Return the (x, y) coordinate for the center point of the cell that contains the specified text.  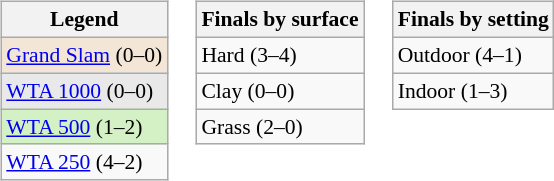
Grass (2–0) (280, 127)
Hard (3–4) (280, 55)
Clay (0–0) (280, 91)
Outdoor (4–1) (474, 55)
Grand Slam (0–0) (84, 55)
WTA 250 (4–2) (84, 162)
WTA 1000 (0–0) (84, 91)
WTA 500 (1–2) (84, 127)
Legend (84, 20)
Finals by surface (280, 20)
Finals by setting (474, 20)
Indoor (1–3) (474, 91)
